Capture the cell that displays the provided text and extract its (x, y) central coordinate. 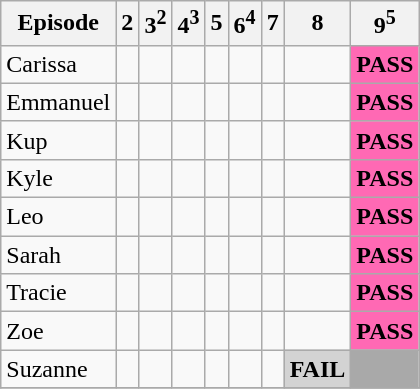
Carissa (58, 64)
8 (318, 24)
FAIL (318, 369)
Kup (58, 140)
Leo (58, 217)
Zoe (58, 331)
Episode (58, 24)
Emmanuel (58, 102)
5 (216, 24)
64 (244, 24)
Suzanne (58, 369)
7 (272, 24)
Tracie (58, 293)
Sarah (58, 255)
95 (385, 24)
2 (128, 24)
Kyle (58, 178)
43 (188, 24)
32 (156, 24)
